Locate the cell with the specified text and output its (x, y) center coordinate. 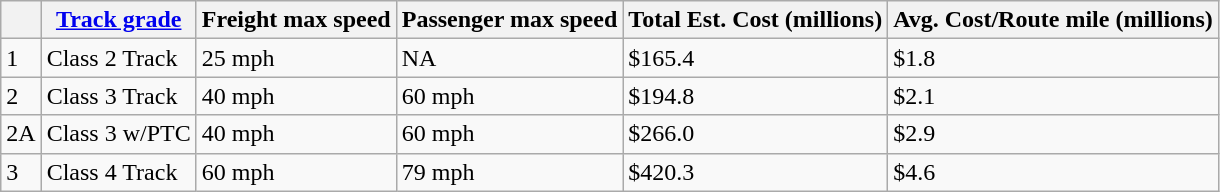
79 mph (510, 172)
Passenger max speed (510, 20)
Track grade (118, 20)
Freight max speed (296, 20)
Total Est. Cost (millions) (756, 20)
$266.0 (756, 134)
3 (21, 172)
$165.4 (756, 58)
Avg. Cost/Route mile (millions) (1054, 20)
25 mph (296, 58)
2 (21, 96)
$2.9 (1054, 134)
Class 3 Track (118, 96)
Class 2 Track (118, 58)
$194.8 (756, 96)
$4.6 (1054, 172)
$420.3 (756, 172)
1 (21, 58)
$1.8 (1054, 58)
$2.1 (1054, 96)
Class 4 Track (118, 172)
NA (510, 58)
2A (21, 134)
Class 3 w/PTC (118, 134)
